Find where the given text appears and provide that cell's center as (X, Y) coordinate. 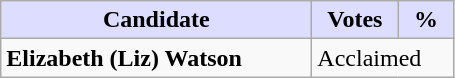
Acclaimed (383, 58)
Elizabeth (Liz) Watson (156, 58)
% (426, 20)
Votes (355, 20)
Candidate (156, 20)
